Determine the (x, y) coordinate at the center of the cell enclosing the given text.  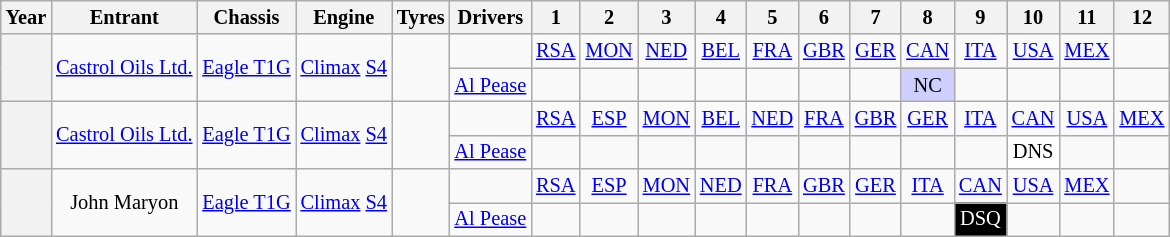
NC (928, 85)
Entrant (124, 17)
John Maryon (124, 202)
DNS (1034, 152)
1 (556, 17)
11 (1086, 17)
Year (26, 17)
Chassis (246, 17)
DSQ (980, 219)
Engine (344, 17)
5 (773, 17)
9 (980, 17)
Tyres (421, 17)
12 (1142, 17)
7 (876, 17)
4 (721, 17)
Drivers (491, 17)
10 (1034, 17)
6 (824, 17)
8 (928, 17)
2 (608, 17)
3 (666, 17)
